For the text-containing cell, return its midpoint in [X, Y] coordinate format. 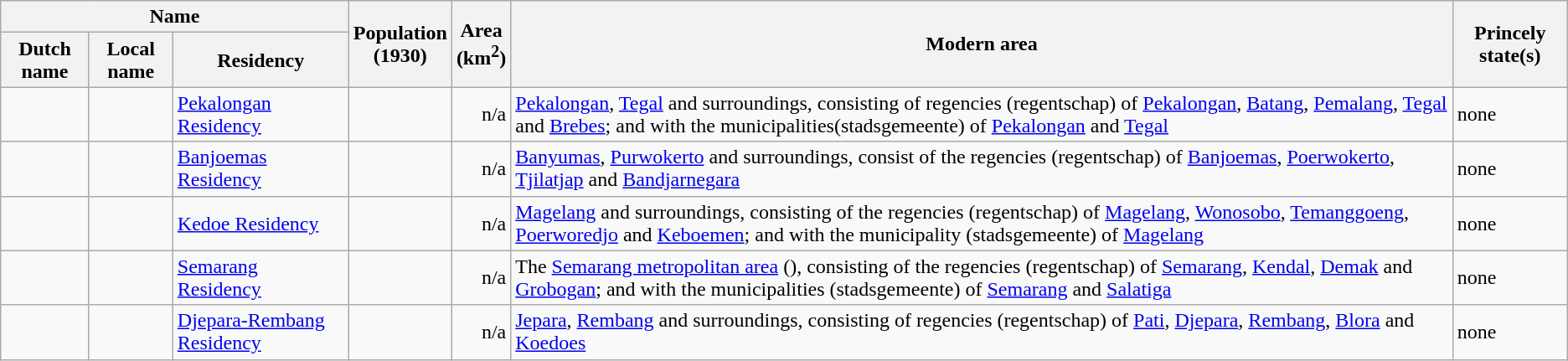
Residency [260, 60]
Area(km2) [481, 44]
Dutch name [45, 60]
Semarang Residency [260, 278]
Local name [131, 60]
Population(1930) [400, 44]
Modern area [982, 44]
Banjoemas Residency [260, 169]
Jepara, Rembang and surroundings, consisting of regencies (regentschap) of Pati, Djepara, Rembang, Blora and Koedoes [982, 332]
Kedoe Residency [260, 223]
Djepara-Rembang Residency [260, 332]
Name [175, 17]
Banyumas, Purwokerto and surroundings, consist of the regencies (regentschap) of Banjoemas, Poerwokerto, Tjilatjap and Bandjarnegara [982, 169]
Princely state(s) [1509, 44]
Pekalongan Residency [260, 114]
